Extract the [x, y] coordinate from the center of the cell holding the provided text.  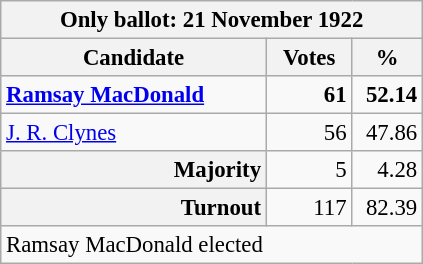
56 [309, 133]
117 [309, 208]
61 [309, 95]
4.28 [388, 170]
Votes [309, 58]
47.86 [388, 133]
82.39 [388, 208]
Majority [134, 170]
5 [309, 170]
J. R. Clynes [134, 133]
% [388, 58]
52.14 [388, 95]
Turnout [134, 208]
Ramsay MacDonald elected [212, 245]
Candidate [134, 58]
Ramsay MacDonald [134, 95]
Only ballot: 21 November 1922 [212, 20]
